Return the [X, Y] coordinate for the center point of the cell that contains the specified text.  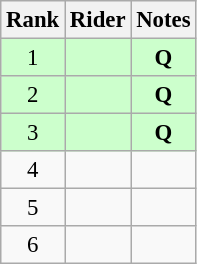
1 [33, 58]
6 [33, 245]
5 [33, 208]
2 [33, 95]
4 [33, 170]
Notes [164, 20]
3 [33, 133]
Rider [98, 20]
Rank [33, 20]
